Extract the (X, Y) coordinate from the center of the cell holding the provided text.  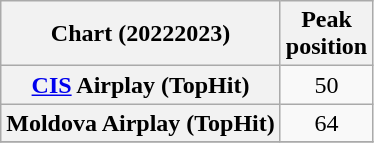
Chart (20222023) (141, 34)
CIS Airplay (TopHit) (141, 85)
50 (326, 85)
Peakposition (326, 34)
Moldova Airplay (TopHit) (141, 123)
64 (326, 123)
